Determine the (X, Y) coordinate at the center of the cell enclosing the given text.  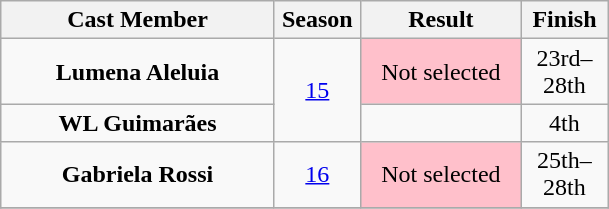
WL Guimarães (138, 123)
Gabriela Rossi (138, 174)
25th–28th (564, 174)
16 (317, 174)
4th (564, 123)
Season (317, 20)
Lumena Aleluia (138, 72)
15 (317, 90)
Finish (564, 20)
23rd–28th (564, 72)
Cast Member (138, 20)
Result (440, 20)
